From the cell containing the given text, extract its center point as [X, Y] coordinate. 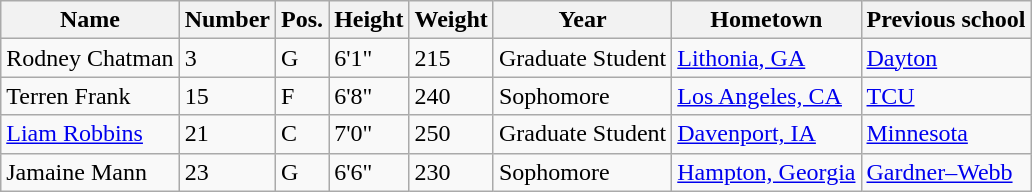
Minnesota [946, 134]
Los Angeles, CA [766, 96]
15 [227, 96]
Number [227, 20]
TCU [946, 96]
Year [582, 20]
6'1" [369, 58]
230 [451, 172]
Terren Frank [90, 96]
Davenport, IA [766, 134]
Hampton, Georgia [766, 172]
6'8" [369, 96]
Rodney Chatman [90, 58]
Gardner–Webb [946, 172]
21 [227, 134]
Jamaine Mann [90, 172]
240 [451, 96]
215 [451, 58]
7'0" [369, 134]
Name [90, 20]
Pos. [302, 20]
6'6" [369, 172]
Weight [451, 20]
Lithonia, GA [766, 58]
C [302, 134]
3 [227, 58]
Height [369, 20]
23 [227, 172]
Hometown [766, 20]
250 [451, 134]
F [302, 96]
Previous school [946, 20]
Dayton [946, 58]
Liam Robbins [90, 134]
